Extract the [X, Y] coordinate from the center of the cell holding the provided text.  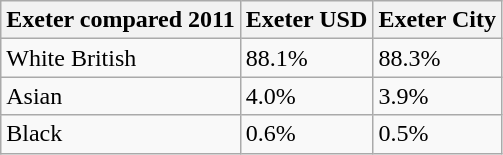
4.0% [306, 96]
Exeter USD [306, 20]
White British [120, 58]
Exeter compared 2011 [120, 20]
0.5% [438, 134]
0.6% [306, 134]
Exeter City [438, 20]
88.1% [306, 58]
Asian [120, 96]
3.9% [438, 96]
Black [120, 134]
88.3% [438, 58]
